Scan for the cell matching the given text and deliver its (x, y) coordinate at center. 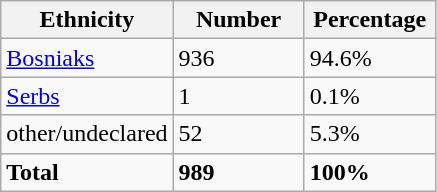
94.6% (370, 58)
0.1% (370, 96)
Serbs (87, 96)
Ethnicity (87, 20)
936 (238, 58)
other/undeclared (87, 134)
Percentage (370, 20)
Total (87, 172)
100% (370, 172)
989 (238, 172)
Number (238, 20)
1 (238, 96)
52 (238, 134)
Bosniaks (87, 58)
5.3% (370, 134)
